Locate the cell with the specified text and output its [x, y] center coordinate. 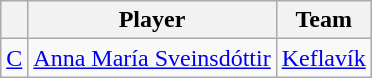
Anna María Sveinsdóttir [152, 58]
C [14, 58]
Team [324, 20]
Player [152, 20]
Keflavík [324, 58]
